Capture the cell that displays the provided text and extract its (X, Y) central coordinate. 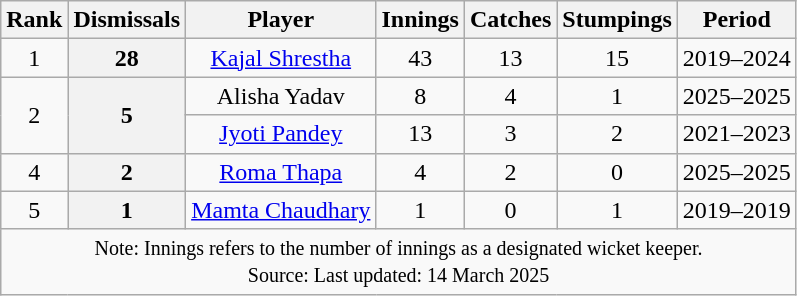
15 (617, 58)
Kajal Shrestha (281, 58)
Note: Innings refers to the number of innings as a designated wicket keeper.Source: Last updated: 14 March 2025 (399, 262)
8 (420, 96)
Dismissals (127, 20)
28 (127, 58)
43 (420, 58)
Mamta Chaudhary (281, 210)
Period (736, 20)
2019–2019 (736, 210)
2021–2023 (736, 134)
Jyoti Pandey (281, 134)
Alisha Yadav (281, 96)
Roma Thapa (281, 172)
Innings (420, 20)
Catches (510, 20)
Player (281, 20)
2019–2024 (736, 58)
Rank (34, 20)
3 (510, 134)
Stumpings (617, 20)
